From the cell containing the given text, extract its center point as (x, y) coordinate. 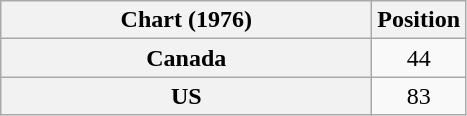
Chart (1976) (186, 20)
US (186, 96)
Canada (186, 58)
44 (419, 58)
83 (419, 96)
Position (419, 20)
